Provide the [X, Y] coordinate of the cell's center where the given text is located.  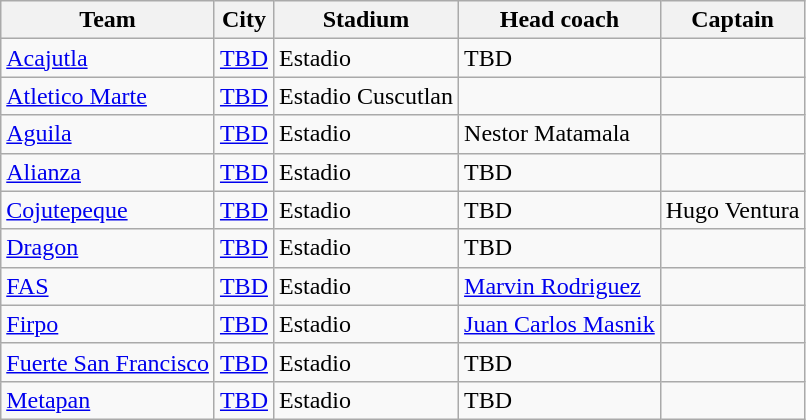
Alianza [108, 172]
Estadio Cuscutlan [366, 96]
Team [108, 20]
Metapan [108, 400]
Fuerte San Francisco [108, 362]
Juan Carlos Masnik [560, 324]
Head coach [560, 20]
Acajutla [108, 58]
FAS [108, 286]
Cojutepeque [108, 210]
Atletico Marte [108, 96]
Stadium [366, 20]
Marvin Rodriguez [560, 286]
Dragon [108, 248]
Captain [732, 20]
Aguila [108, 134]
Hugo Ventura [732, 210]
Firpo [108, 324]
City [244, 20]
Nestor Matamala [560, 134]
